Return the (X, Y) coordinate for the center point of the cell that contains the specified text.  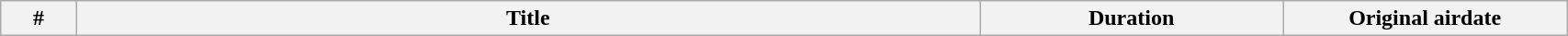
Title (527, 18)
Duration (1132, 18)
Original airdate (1426, 18)
# (39, 18)
